For the text-containing cell, return its midpoint in (X, Y) coordinate format. 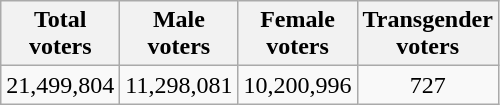
21,499,804 (60, 85)
Total voters (60, 34)
Male voters (179, 34)
Transgender voters (428, 34)
727 (428, 85)
11,298,081 (179, 85)
Female voters (298, 34)
10,200,996 (298, 85)
